From the cell containing the given text, extract its center point as (X, Y) coordinate. 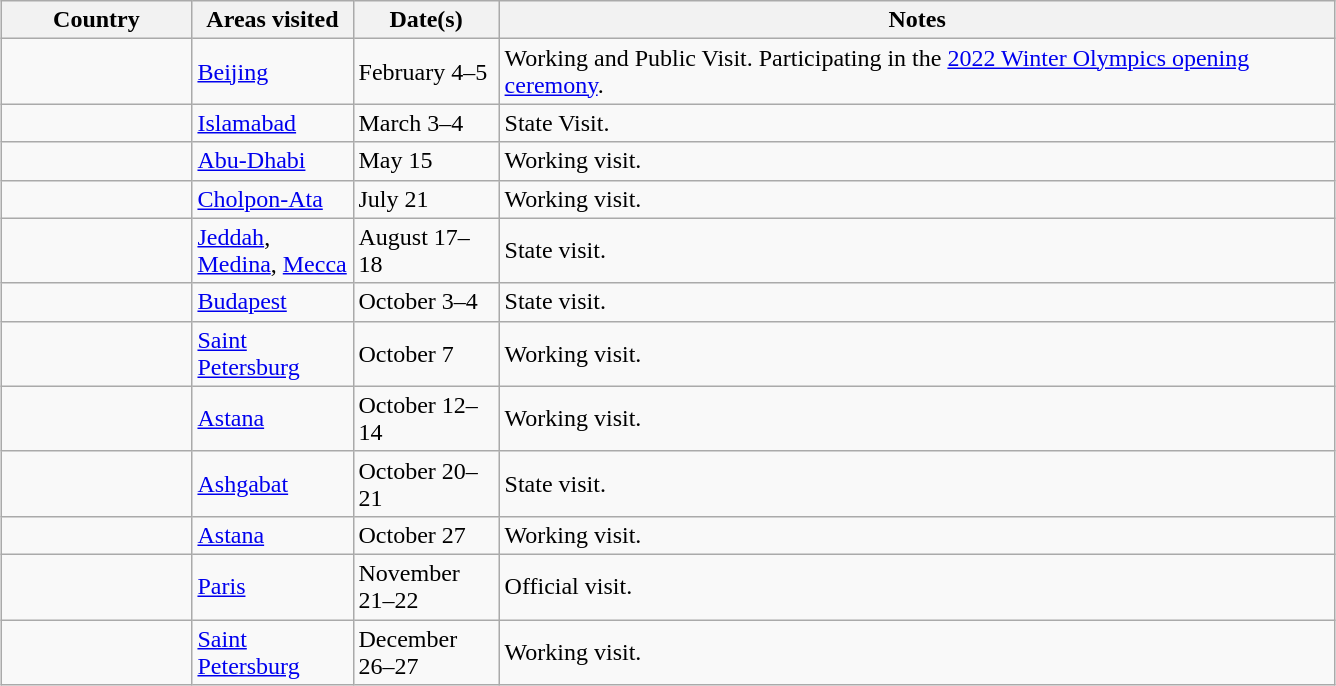
July 21 (426, 199)
Islamabad (272, 123)
Paris (272, 586)
State Visit. (917, 123)
October 12–14 (426, 418)
February 4–5 (426, 72)
Working and Public Visit. Participating in the 2022 Winter Olympics opening ceremony. (917, 72)
December 26–27 (426, 652)
Cholpon-Ata (272, 199)
Date(s) (426, 20)
Notes (917, 20)
Beijing (272, 72)
May 15 (426, 161)
October 3–4 (426, 302)
March 3–4 (426, 123)
Country (96, 20)
October 7 (426, 354)
November 21–22 (426, 586)
Ashgabat (272, 484)
October 27 (426, 535)
Areas visited (272, 20)
Jeddah, Medina, Mecca (272, 250)
Abu-Dhabi (272, 161)
Budapest (272, 302)
October 20–21 (426, 484)
Official visit. (917, 586)
August 17–18 (426, 250)
